Pinpoint the cell where the given text exists, returning its [x, y] midpoint coordinate. 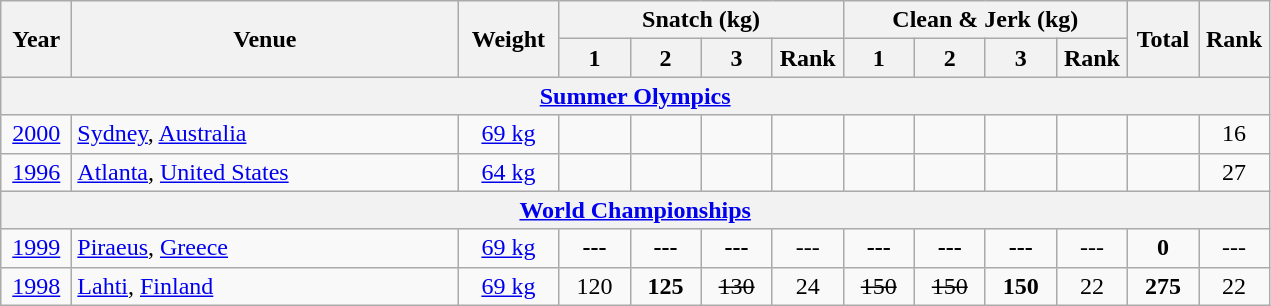
275 [1162, 286]
Clean & Jerk (kg) [985, 20]
Weight [508, 39]
Sydney, Australia [265, 134]
2000 [36, 134]
24 [808, 286]
Atlanta, United States [265, 172]
125 [666, 286]
Venue [265, 39]
1998 [36, 286]
130 [736, 286]
27 [1234, 172]
16 [1234, 134]
0 [1162, 248]
Total [1162, 39]
1996 [36, 172]
Snatch (kg) [701, 20]
Lahti, Finland [265, 286]
Year [36, 39]
64 kg [508, 172]
Piraeus, Greece [265, 248]
Summer Olympics [636, 96]
1999 [36, 248]
120 [594, 286]
World Championships [636, 210]
